Detect which cell encompasses the target text, then output its [x, y] center coordinate. 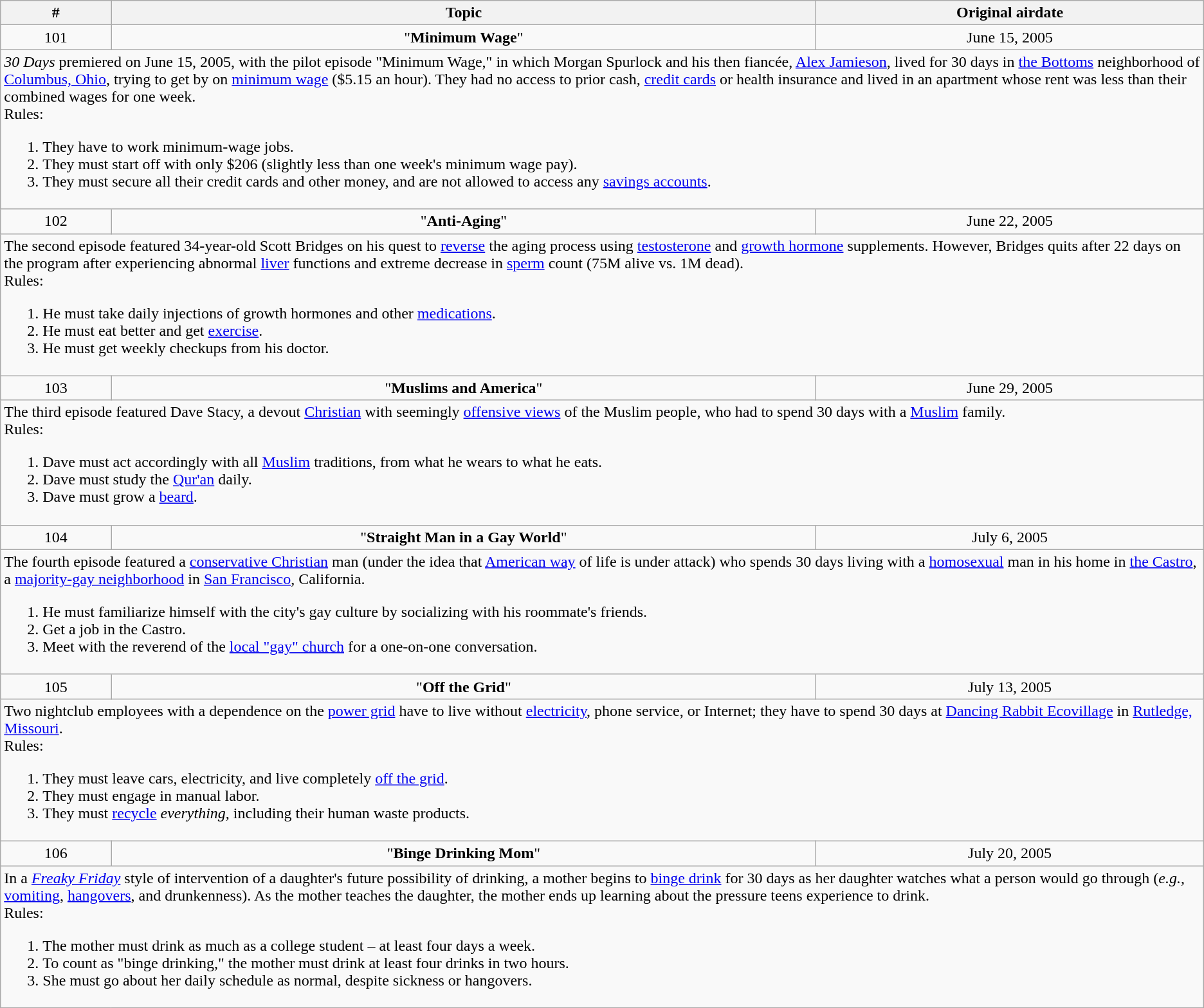
103 [56, 388]
104 [56, 537]
"Anti-Aging" [464, 221]
Topic [464, 13]
"Binge Drinking Mom" [464, 853]
July 13, 2005 [1010, 686]
June 22, 2005 [1010, 221]
Original airdate [1010, 13]
106 [56, 853]
July 6, 2005 [1010, 537]
# [56, 13]
"Muslims and America" [464, 388]
June 15, 2005 [1010, 37]
"Straight Man in a Gay World" [464, 537]
105 [56, 686]
June 29, 2005 [1010, 388]
July 20, 2005 [1010, 853]
101 [56, 37]
102 [56, 221]
"Minimum Wage" [464, 37]
"Off the Grid" [464, 686]
